Detect which cell encompasses the target text, then output its (X, Y) center coordinate. 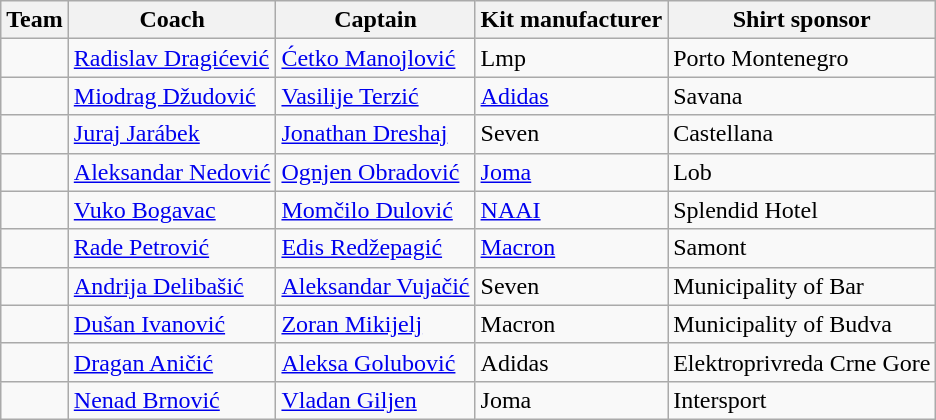
Team (35, 20)
Samont (802, 248)
Vuko Bogavac (172, 210)
NAAI (572, 210)
Porto Montenegro (802, 58)
Elektroprivreda Crne Gore (802, 362)
Intersport (802, 400)
Lob (802, 172)
Coach (172, 20)
Jonathan Dreshaj (376, 134)
Rade Petrović (172, 248)
Nenad Brnović (172, 400)
Castellana (802, 134)
Lmp (572, 58)
Municipality of Budva (802, 324)
Edis Redžepagić (376, 248)
Andrija Delibašić (172, 286)
Kit manufacturer (572, 20)
Zoran Mikijelj (376, 324)
Miodrag Džudović (172, 96)
Momčilo Dulović (376, 210)
Splendid Hotel (802, 210)
Ćetko Manojlović (376, 58)
Savana (802, 96)
Dragan Aničić (172, 362)
Aleksa Golubović (376, 362)
Aleksandar Vujačić (376, 286)
Vasilije Terzić (376, 96)
Captain (376, 20)
Radislav Dragićević (172, 58)
Municipality of Bar (802, 286)
Dušan Ivanović (172, 324)
Aleksandar Nedović (172, 172)
Ognjen Obradović (376, 172)
Shirt sponsor (802, 20)
Juraj Jarábek (172, 134)
Vladan Giljen (376, 400)
